Return the [x, y] coordinate for the center point of the cell that contains the specified text.  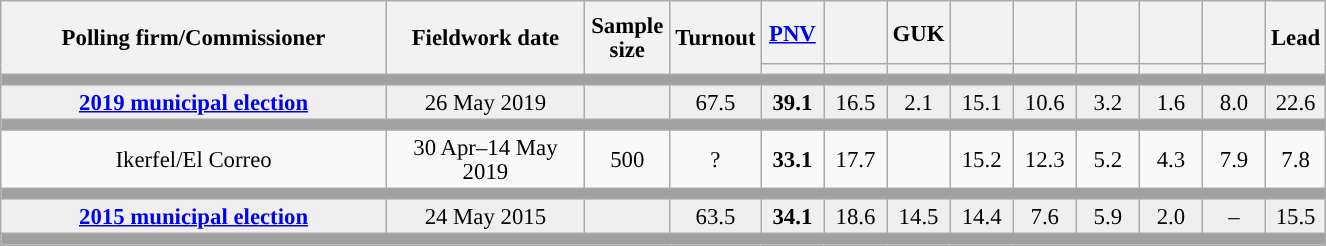
33.1 [792, 160]
Lead [1296, 38]
– [1234, 218]
4.3 [1170, 160]
2.0 [1170, 218]
30 Apr–14 May 2019 [485, 160]
500 [627, 160]
7.9 [1234, 160]
22.6 [1296, 102]
Polling firm/Commissioner [194, 38]
PNV [792, 32]
2019 municipal election [194, 102]
18.6 [856, 218]
12.3 [1044, 160]
7.8 [1296, 160]
7.6 [1044, 218]
Turnout [716, 38]
Fieldwork date [485, 38]
67.5 [716, 102]
5.9 [1108, 218]
39.1 [792, 102]
15.2 [982, 160]
8.0 [1234, 102]
63.5 [716, 218]
2015 municipal election [194, 218]
3.2 [1108, 102]
15.5 [1296, 218]
2.1 [918, 102]
16.5 [856, 102]
15.1 [982, 102]
14.4 [982, 218]
14.5 [918, 218]
26 May 2019 [485, 102]
? [716, 160]
24 May 2015 [485, 218]
Sample size [627, 38]
GUK [918, 32]
5.2 [1108, 160]
Ikerfel/El Correo [194, 160]
34.1 [792, 218]
10.6 [1044, 102]
1.6 [1170, 102]
17.7 [856, 160]
